Return the [X, Y] coordinate for the center point of the cell that contains the specified text.  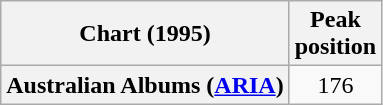
Chart (1995) [145, 34]
Australian Albums (ARIA) [145, 85]
Peakposition [335, 34]
176 [335, 85]
